For the text-containing cell, return its midpoint in (x, y) coordinate format. 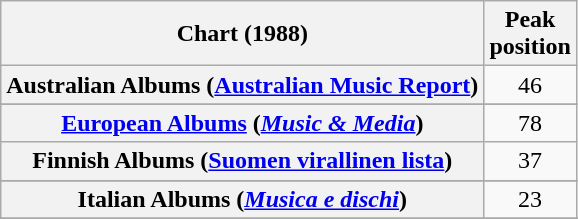
Italian Albums (Musica e dischi) (242, 199)
46 (530, 85)
78 (530, 123)
Chart (1988) (242, 34)
Australian Albums (Australian Music Report) (242, 85)
Peakposition (530, 34)
23 (530, 199)
37 (530, 161)
European Albums (Music & Media) (242, 123)
Finnish Albums (Suomen virallinen lista) (242, 161)
